Determine the (X, Y) coordinate at the center of the cell enclosing the given text.  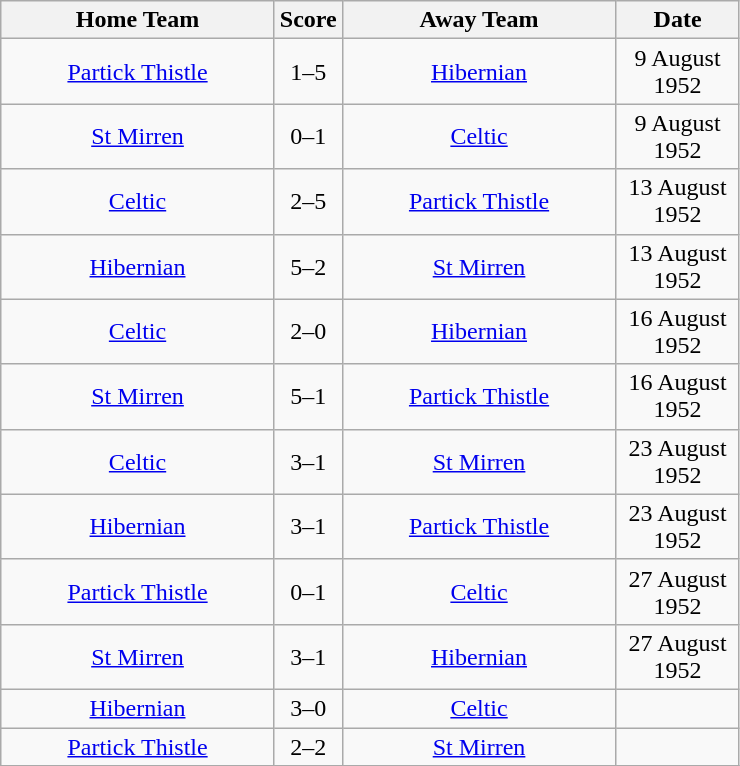
1–5 (308, 72)
2–5 (308, 202)
5–2 (308, 266)
Score (308, 20)
Home Team (138, 20)
2–0 (308, 332)
3–0 (308, 708)
2–2 (308, 747)
Date (678, 20)
5–1 (308, 396)
Away Team (479, 20)
